Pinpoint the cell where the given text exists, returning its (x, y) midpoint coordinate. 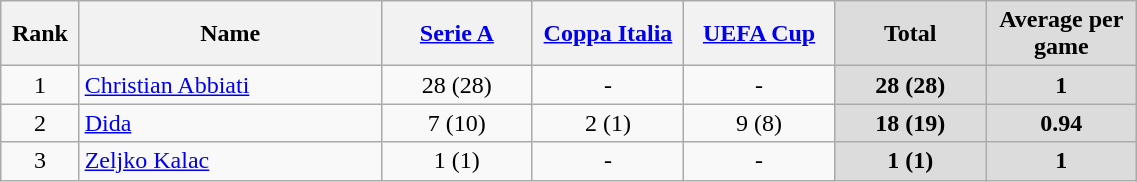
Christian Abbiati (230, 85)
Dida (230, 123)
Zeljko Kalac (230, 161)
Rank (40, 34)
3 (40, 161)
Serie A (456, 34)
Coppa Italia (608, 34)
9 (8) (760, 123)
Average per game (1062, 34)
7 (10) (456, 123)
Name (230, 34)
2 (40, 123)
0.94 (1062, 123)
Total (910, 34)
UEFA Cup (760, 34)
18 (19) (910, 123)
2 (1) (608, 123)
